Output the (X, Y) coordinate of the center of the cell containing the given text.  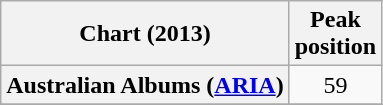
Australian Albums (ARIA) (145, 85)
Peak position (335, 34)
Chart (2013) (145, 34)
59 (335, 85)
